Output the (X, Y) coordinate of the center of the cell containing the given text.  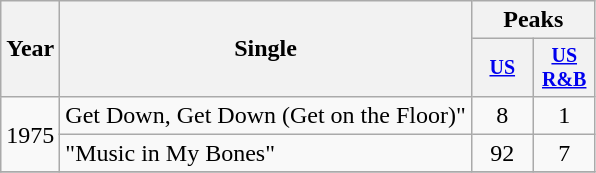
"Music in My Bones" (266, 153)
8 (502, 115)
Single (266, 49)
USR&B (564, 68)
US (502, 68)
1 (564, 115)
92 (502, 153)
Year (30, 49)
Get Down, Get Down (Get on the Floor)" (266, 115)
1975 (30, 134)
7 (564, 153)
Peaks (533, 20)
